Return the (X, Y) coordinate for the center point of the cell that contains the specified text.  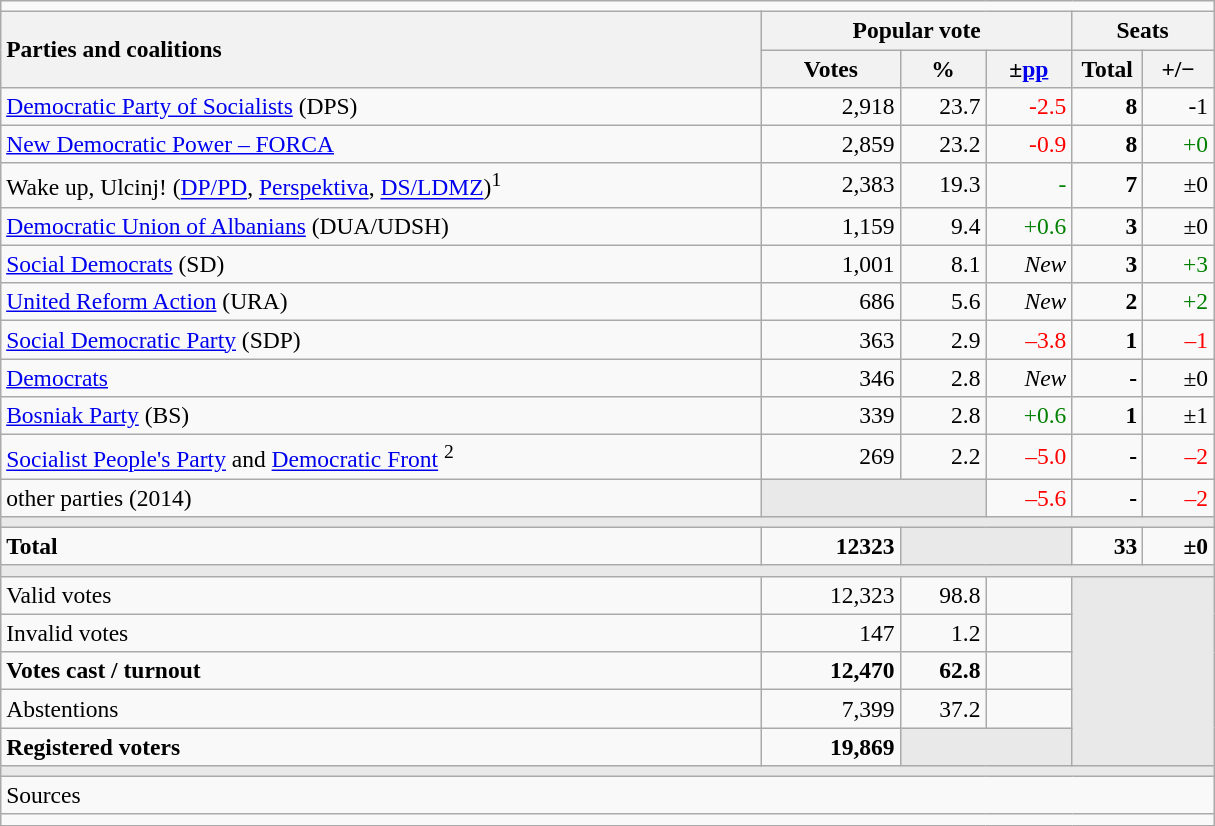
-2.5 (1029, 106)
Popular vote (917, 30)
Parties and coalitions (382, 49)
7,399 (831, 709)
–5.6 (1029, 497)
+0 (1178, 144)
2,859 (831, 144)
1,159 (831, 226)
Votes (831, 68)
Democratic Union of Albanians (DUA/UDSH) (382, 226)
Valid votes (382, 595)
Votes cast / turnout (382, 671)
8.1 (943, 264)
% (943, 68)
5.6 (943, 302)
12,323 (831, 595)
19,869 (831, 746)
–3.8 (1029, 340)
other parties (2014) (382, 497)
12323 (831, 546)
Democratic Party of Socialists (DPS) (382, 106)
-1 (1178, 106)
269 (831, 456)
United Reform Action (URA) (382, 302)
Wake up, Ulcinj! (DP/PD, Perspektiva, DS/LDMZ)1 (382, 185)
339 (831, 415)
98.8 (943, 595)
Bosniak Party (BS) (382, 415)
Sources (608, 795)
Abstentions (382, 709)
New Democratic Power – FORCA (382, 144)
Democrats (382, 377)
Seats (1143, 30)
9.4 (943, 226)
Invalid votes (382, 633)
12,470 (831, 671)
23.2 (943, 144)
+2 (1178, 302)
Social Democrats (SD) (382, 264)
1.2 (943, 633)
Registered voters (382, 746)
62.8 (943, 671)
2,918 (831, 106)
2 (1108, 302)
33 (1108, 546)
2.9 (943, 340)
7 (1108, 185)
±pp (1029, 68)
+3 (1178, 264)
+/− (1178, 68)
Social Democratic Party (SDP) (382, 340)
19.3 (943, 185)
Socialist People's Party and Democratic Front 2 (382, 456)
-0.9 (1029, 144)
–1 (1178, 340)
23.7 (943, 106)
1,001 (831, 264)
346 (831, 377)
147 (831, 633)
37.2 (943, 709)
686 (831, 302)
±1 (1178, 415)
363 (831, 340)
2,383 (831, 185)
2.2 (943, 456)
–5.0 (1029, 456)
